For the text-containing cell, return its midpoint in (x, y) coordinate format. 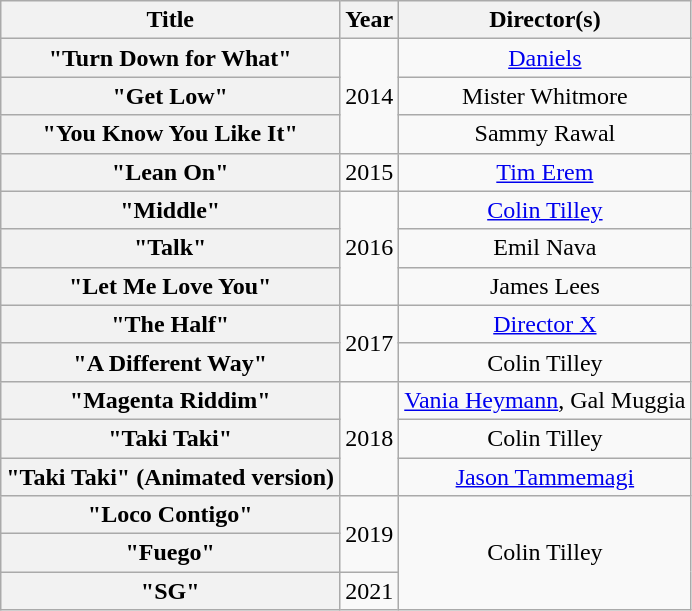
"Let Me Love You" (170, 286)
2017 (370, 343)
Year (370, 20)
Director X (545, 324)
"Taki Taki" (Animated version) (170, 477)
James Lees (545, 286)
2021 (370, 591)
Vania Heymann, Gal Muggia (545, 400)
"Magenta Riddim" (170, 400)
"A Different Way" (170, 362)
"Lean On" (170, 172)
Tim Erem (545, 172)
Daniels (545, 58)
Sammy Rawal (545, 134)
2018 (370, 438)
"The Half" (170, 324)
Director(s) (545, 20)
2016 (370, 248)
"Talk" (170, 248)
"Fuego" (170, 553)
Mister Whitmore (545, 96)
"You Know You Like It" (170, 134)
"Loco Contigo" (170, 515)
"Get Low" (170, 96)
Title (170, 20)
Emil Nava (545, 248)
"Middle" (170, 210)
"Turn Down for What" (170, 58)
2019 (370, 534)
Jason Tammemagi (545, 477)
2014 (370, 96)
2015 (370, 172)
"Taki Taki" (170, 438)
"SG" (170, 591)
